Find where the given text appears and provide that cell's center as [X, Y] coordinate. 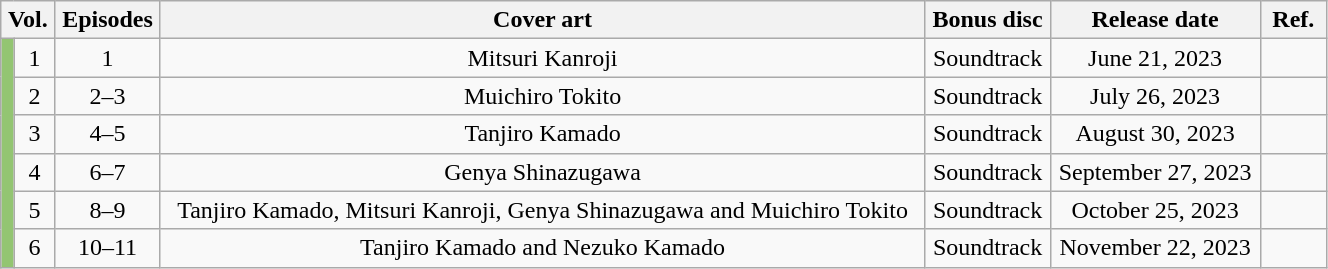
8–9 [108, 210]
2 [34, 96]
Bonus disc [988, 20]
4 [34, 172]
August 30, 2023 [1155, 134]
Tanjiro Kamado [542, 134]
2–3 [108, 96]
Tanjiro Kamado and Nezuko Kamado [542, 248]
Mitsuri Kanroji [542, 58]
Cover art [542, 20]
June 21, 2023 [1155, 58]
4–5 [108, 134]
October 25, 2023 [1155, 210]
September 27, 2023 [1155, 172]
Tanjiro Kamado, Mitsuri Kanroji, Genya Shinazugawa and Muichiro Tokito [542, 210]
10–11 [108, 248]
Vol. [28, 20]
6 [34, 248]
5 [34, 210]
Episodes [108, 20]
November 22, 2023 [1155, 248]
Muichiro Tokito [542, 96]
July 26, 2023 [1155, 96]
Genya Shinazugawa [542, 172]
3 [34, 134]
Release date [1155, 20]
6–7 [108, 172]
Ref. [1293, 20]
